Locate the cell with the specified text and output its [x, y] center coordinate. 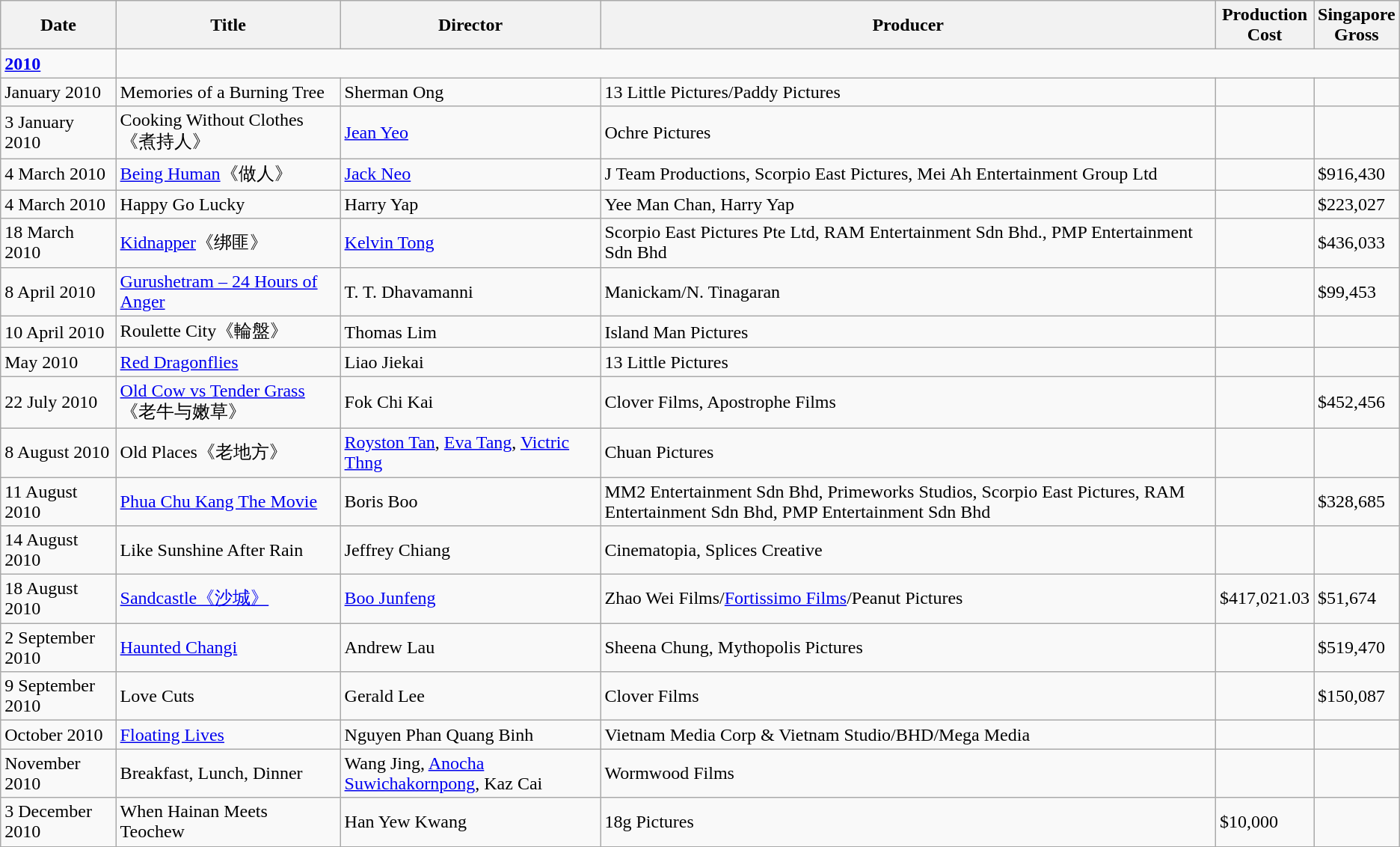
13 Little Pictures/Paddy Pictures [908, 92]
$10,000 [1264, 822]
Jack Neo [470, 175]
Cinematopia, Splices Creative [908, 551]
Island Man Pictures [908, 332]
Singapore Gross [1357, 25]
18 August 2010 [58, 599]
11 August 2010 [58, 501]
Scorpio East Pictures Pte Ltd, RAM Entertainment Sdn Bhd., PMP Entertainment Sdn Bhd [908, 242]
T. T. Dhavamanni [470, 292]
Clover Films [908, 696]
$99,453 [1357, 292]
$223,027 [1357, 204]
Old Places《老地方》 [228, 452]
Royston Tan, Eva Tang, Victric Thng [470, 452]
$51,674 [1357, 599]
Vietnam Media Corp & Vietnam Studio/BHD/Mega Media [908, 735]
Wormwood Films [908, 774]
Jeffrey Chiang [470, 551]
Wang Jing, Anocha Suwichakornpong, Kaz Cai [470, 774]
$328,685 [1357, 501]
Producer [908, 25]
Cooking Without Clothes《煮持人》 [228, 132]
Kelvin Tong [470, 242]
When Hainan Meets Teochew [228, 822]
Boris Boo [470, 501]
October 2010 [58, 735]
$150,087 [1357, 696]
Nguyen Phan Quang Binh [470, 735]
Jean Yeo [470, 132]
Floating Lives [228, 735]
J Team Productions, Scorpio East Pictures, Mei Ah Entertainment Group Ltd [908, 175]
Thomas Lim [470, 332]
Date [58, 25]
Clover Films, Apostrophe Films [908, 403]
Andrew Lau [470, 648]
Zhao Wei Films/Fortissimo Films/Peanut Pictures [908, 599]
8 August 2010 [58, 452]
$916,430 [1357, 175]
Old Cow vs Tender Grass《老牛与嫩草》 [228, 403]
13 Little Pictures [908, 362]
Yee Man Chan, Harry Yap [908, 204]
May 2010 [58, 362]
November 2010 [58, 774]
18g Pictures [908, 822]
10 April 2010 [58, 332]
2010 [58, 64]
Director [470, 25]
Fok Chi Kai [470, 403]
22 July 2010 [58, 403]
Sandcastle《沙城》 [228, 599]
Sherman Ong [470, 92]
January 2010 [58, 92]
Like Sunshine After Rain [228, 551]
8 April 2010 [58, 292]
$417,021.03 [1264, 599]
Production Cost [1264, 25]
2 September 2010 [58, 648]
Manickam/N. Tinagaran [908, 292]
Breakfast, Lunch, Dinner [228, 774]
Chuan Pictures [908, 452]
Happy Go Lucky [228, 204]
Harry Yap [470, 204]
Being Human《做人》 [228, 175]
Red Dragonflies [228, 362]
$519,470 [1357, 648]
Liao Jiekai [470, 362]
Gerald Lee [470, 696]
14 August 2010 [58, 551]
Love Cuts [228, 696]
Haunted Changi [228, 648]
3 December 2010 [58, 822]
Roulette City《輪盤》 [228, 332]
MM2 Entertainment Sdn Bhd, Primeworks Studios, Scorpio East Pictures, RAM Entertainment Sdn Bhd, PMP Entertainment Sdn Bhd [908, 501]
Memories of a Burning Tree [228, 92]
Boo Junfeng [470, 599]
Han Yew Kwang [470, 822]
$452,456 [1357, 403]
Phua Chu Kang The Movie [228, 501]
18 March 2010 [58, 242]
3 January 2010 [58, 132]
Sheena Chung, Mythopolis Pictures [908, 648]
Kidnapper《绑匪》 [228, 242]
$436,033 [1357, 242]
Gurushetram – 24 Hours of Anger [228, 292]
9 September 2010 [58, 696]
Title [228, 25]
Ochre Pictures [908, 132]
